Extract the [X, Y] coordinate from the center of the cell holding the provided text.  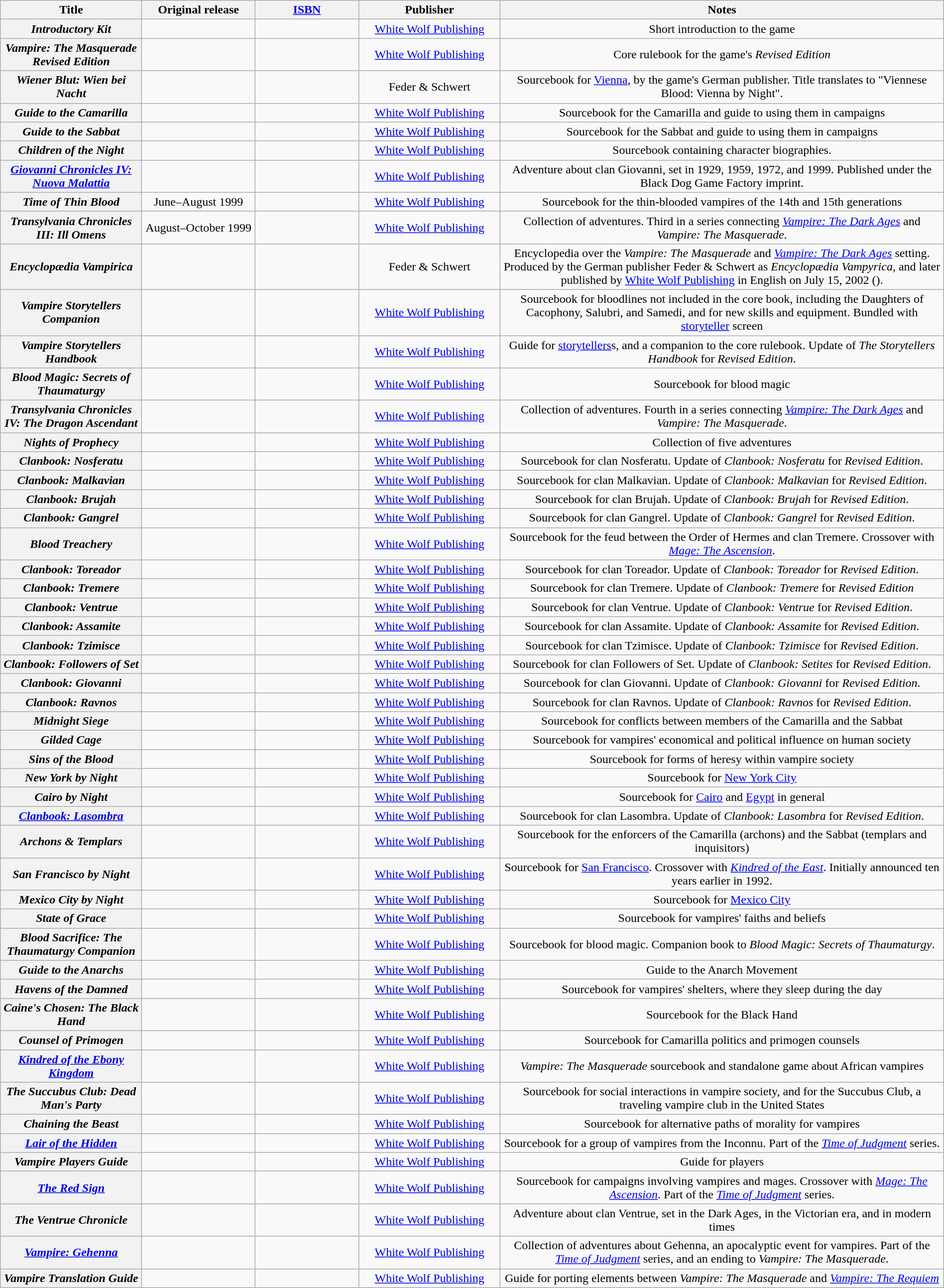
Giovanni Chronicles IV: Nuova Malattia [71, 176]
Sourcebook for clan Toreador. Update of Clanbook: Toreador for Revised Edition. [722, 569]
Sourcebook for the Camarilla and guide to using them in campaigns [722, 113]
Sourcebook for Camarilla politics and primogen counsels [722, 1040]
Notes [722, 10]
Cairo by Night [71, 797]
Clanbook: Gangrel [71, 518]
ISBN [307, 10]
Clanbook: Tzimisce [71, 645]
August–October 1999 [198, 227]
Sourcebook for New York City [722, 778]
Sourcebook for blood magic [722, 385]
Sourcebook for the feud between the Order of Hermes and clan Tremere. Crossover with Mage: The Ascension. [722, 544]
Sourcebook for clan Giovanni. Update of Clanbook: Giovanni for Revised Edition. [722, 683]
Sourcebook for vampires' faiths and beliefs [722, 918]
Sourcebook for clan Followers of Set. Update of Clanbook: Setites for Revised Edition. [722, 664]
Chaining the Beast [71, 1124]
Sourcebook for the Sabbat and guide to using them in campaigns [722, 131]
Sourcebook for vampires' economical and political influence on human society [722, 740]
Sourcebook for alternative paths of morality for vampires [722, 1124]
Mexico City by Night [71, 900]
Vampire: The Masquerade sourcebook and standalone game about African vampires [722, 1066]
Sourcebook for conflicts between members of the Camarilla and the Sabbat [722, 721]
Kindred of the Ebony Kingdom [71, 1066]
June–August 1999 [198, 202]
Gilded Cage [71, 740]
Sourcebook for clan Tremere. Update of Clanbook: Tremere for Revised Edition [722, 588]
Sourcebook for clan Ventrue. Update of Clanbook: Ventrue for Revised Edition. [722, 607]
Sourcebook for the enforcers of the Camarilla (archons) and the Sabbat (templars and inquisitors) [722, 842]
Vampire Translation Guide [71, 1278]
Vampire Storytellers Handbook [71, 352]
Publisher [430, 10]
Adventure about clan Giovanni, set in 1929, 1959, 1972, and 1999. Published under the Black Dog Game Factory imprint. [722, 176]
Sourcebook for clan Lasombra. Update of Clanbook: Lasombra for Revised Edition. [722, 816]
Transylvania Chronicles III: Ill Omens [71, 227]
Sourcebook for campaigns involving vampires and mages. Crossover with Mage: The Ascension. Part of the Time of Judgment series. [722, 1187]
Guide to the Camarilla [71, 113]
Introductory Kit [71, 29]
Lair of the Hidden [71, 1143]
Sourcebook containing character biographies. [722, 150]
Clanbook: Ravnos [71, 702]
Core rulebook for the game's Revised Edition [722, 55]
Vampire: The Masquerade Revised Edition [71, 55]
Sourcebook for clan Malkavian. Update of Clanbook: Malkavian for Revised Edition. [722, 480]
Blood Magic: Secrets of Thaumaturgy [71, 385]
Title [71, 10]
Children of the Night [71, 150]
Blood Treachery [71, 544]
Sourcebook for social interactions in vampire society, and for the Succubus Club, a traveling vampire club in the United States [722, 1099]
Sourcebook for clan Tzimisce. Update of Clanbook: Tzimisce for Revised Edition. [722, 645]
Sourcebook for forms of heresy within vampire society [722, 759]
Guide for players [722, 1162]
Guide to the Sabbat [71, 131]
Encyclopædia Vampirica [71, 266]
Sourcebook for Vienna, by the game's German publisher. Title translates to "Viennese Blood: Vienna by Night". [722, 87]
Sourcebook for vampires' shelters, where they sleep during the day [722, 989]
State of Grace [71, 918]
Clanbook: Toreador [71, 569]
Sourcebook for blood magic. Companion book to Blood Magic: Secrets of Thaumaturgy. [722, 944]
Sourcebook for Mexico City [722, 900]
Havens of the Damned [71, 989]
Sourcebook for the Black Hand [722, 1014]
Sourcebook for clan Assamite. Update of Clanbook: Assamite for Revised Edition. [722, 626]
Transylvania Chronicles IV: The Dragon Ascendant [71, 416]
Guide to the Anarch Movement [722, 970]
Vampire Players Guide [71, 1162]
Clanbook: Malkavian [71, 480]
Archons & Templars [71, 842]
San Francisco by Night [71, 874]
Wiener Blut: Wien bei Nacht [71, 87]
Sourcebook for clan Nosferatu. Update of Clanbook: Nosferatu for Revised Edition. [722, 461]
Clanbook: Followers of Set [71, 664]
Guide to the Anarchs [71, 970]
Counsel of Primogen [71, 1040]
New York by Night [71, 778]
Collection of adventures. Fourth in a series connecting Vampire: The Dark Ages and Vampire: The Masquerade. [722, 416]
Clanbook: Assamite [71, 626]
Sourcebook for clan Ravnos. Update of Clanbook: Ravnos for Revised Edition. [722, 702]
Clanbook: Tremere [71, 588]
Nights of Prophecy [71, 442]
The Ventrue Chronicle [71, 1220]
Sourcebook for a group of vampires from the Inconnu. Part of the Time of Judgment series. [722, 1143]
Clanbook: Ventrue [71, 607]
Sourcebook for San Francisco. Crossover with Kindred of the East. Initially announced ten years earlier in 1992. [722, 874]
The Succubus Club: Dead Man's Party [71, 1099]
Sourcebook for clan Gangrel. Update of Clanbook: Gangrel for Revised Edition. [722, 518]
Midnight Siege [71, 721]
Time of Thin Blood [71, 202]
Original release [198, 10]
Caine's Chosen: The Black Hand [71, 1014]
Blood Sacrifice: The Thaumaturgy Companion [71, 944]
Sourcebook for the thin-blooded vampires of the 14th and 15th generations [722, 202]
Adventure about clan Ventrue, set in the Dark Ages, in the Victorian era, and in modern times [722, 1220]
Clanbook: Nosferatu [71, 461]
Guide for porting elements between Vampire: The Masquerade and Vampire: The Requiem [722, 1278]
Vampire Storytellers Companion [71, 312]
Collection of five adventures [722, 442]
Sourcebook for clan Brujah. Update of Clanbook: Brujah for Revised Edition. [722, 499]
Sins of the Blood [71, 759]
Collection of adventures. Third in a series connecting Vampire: The Dark Ages and Vampire: The Masquerade. [722, 227]
Clanbook: Brujah [71, 499]
Short introduction to the game [722, 29]
Clanbook: Lasombra [71, 816]
Guide for storytellerss, and a companion to the core rulebook. Update of The Storytellers Handbook for Revised Edition. [722, 352]
Clanbook: Giovanni [71, 683]
Vampire: Gehenna [71, 1252]
The Red Sign [71, 1187]
Sourcebook for Cairo and Egypt in general [722, 797]
